Provide the (X, Y) coordinate of the cell's center where the given text is located.  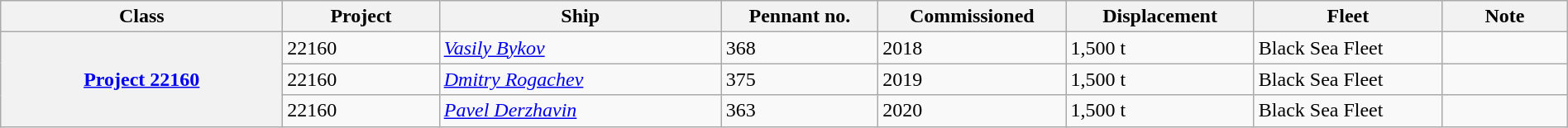
363 (799, 111)
Ship (581, 17)
Commissioned (973, 17)
2018 (973, 48)
Displacement (1159, 17)
368 (799, 48)
Fleet (1348, 17)
Pavel Derzhavin (581, 111)
2019 (973, 79)
Project (361, 17)
375 (799, 79)
Pennant no. (799, 17)
Vasily Bykov (581, 48)
Note (1505, 17)
Class (142, 17)
Dmitry Rogachev (581, 79)
2020 (973, 111)
Project 22160 (142, 79)
